Scan for the cell matching the given text and deliver its (x, y) coordinate at center. 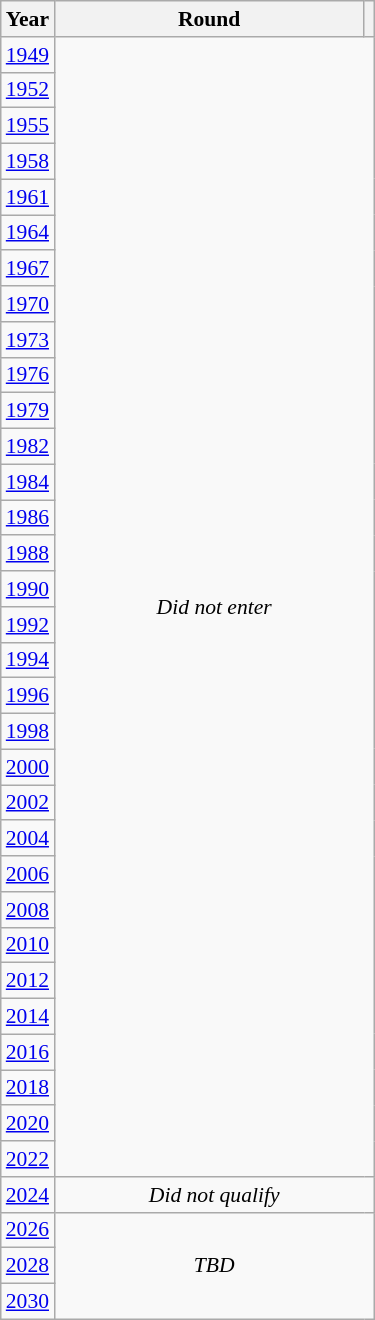
1998 (28, 732)
1958 (28, 162)
1982 (28, 447)
2002 (28, 803)
1996 (28, 696)
1979 (28, 411)
2022 (28, 1159)
2024 (28, 1195)
2000 (28, 767)
2004 (28, 839)
1988 (28, 554)
2006 (28, 874)
1976 (28, 375)
Year (28, 19)
2010 (28, 945)
1952 (28, 90)
Did not qualify (214, 1195)
1984 (28, 482)
1986 (28, 518)
2008 (28, 910)
Did not enter (214, 607)
2030 (28, 1302)
2012 (28, 981)
2014 (28, 1017)
1973 (28, 340)
1970 (28, 304)
2016 (28, 1052)
2028 (28, 1266)
Round (209, 19)
1955 (28, 126)
1961 (28, 197)
2020 (28, 1124)
1964 (28, 233)
1990 (28, 589)
1994 (28, 660)
2026 (28, 1230)
1967 (28, 269)
TBD (214, 1266)
1949 (28, 55)
1992 (28, 625)
2018 (28, 1088)
